Output the (X, Y) coordinate of the center of the cell containing the given text.  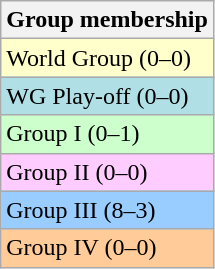
WG Play-off (0–0) (108, 96)
Group membership (108, 20)
World Group (0–0) (108, 58)
Group II (0–0) (108, 172)
Group III (8–3) (108, 210)
Group IV (0–0) (108, 248)
Group I (0–1) (108, 134)
